Capture the cell that displays the provided text and extract its [X, Y] central coordinate. 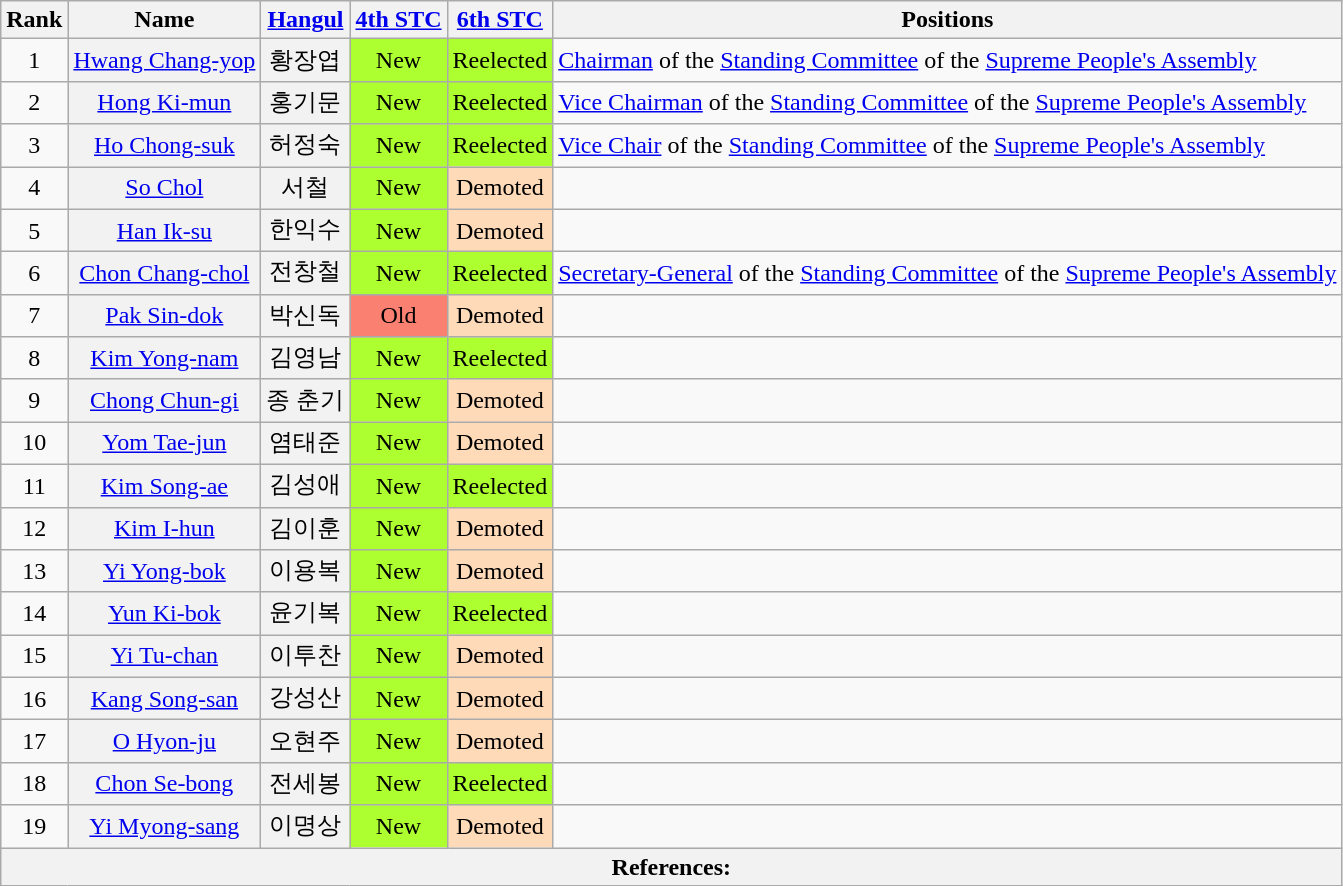
References: [672, 867]
염태준 [306, 444]
So Chol [164, 188]
19 [34, 826]
2 [34, 102]
Yun Ki-bok [164, 614]
Hong Ki-mun [164, 102]
9 [34, 400]
Ho Chong-suk [164, 146]
11 [34, 486]
황장엽 [306, 60]
Chon Chang-chol [164, 274]
Secretary-General of the Standing Committee of the Supreme People's Assembly [948, 274]
Kim Yong-nam [164, 358]
3 [34, 146]
12 [34, 528]
Chong Chun-gi [164, 400]
14 [34, 614]
전창철 [306, 274]
이용복 [306, 572]
Name [164, 20]
Han Ik-su [164, 230]
이투찬 [306, 656]
13 [34, 572]
Yi Myong-sang [164, 826]
6th STC [500, 20]
김영남 [306, 358]
Yi Tu-chan [164, 656]
한익수 [306, 230]
Chairman of the Standing Committee of the Supreme People's Assembly [948, 60]
Kim I-hun [164, 528]
15 [34, 656]
Vice Chair of the Standing Committee of the Supreme People's Assembly [948, 146]
Rank [34, 20]
이명상 [306, 826]
Yi Yong-bok [164, 572]
Yom Tae-jun [164, 444]
18 [34, 784]
4th STC [398, 20]
O Hyon-ju [164, 742]
박신독 [306, 316]
16 [34, 698]
8 [34, 358]
Kim Song-ae [164, 486]
10 [34, 444]
4 [34, 188]
5 [34, 230]
1 [34, 60]
Hangul [306, 20]
서철 [306, 188]
홍기문 [306, 102]
Pak Sin-dok [164, 316]
강성산 [306, 698]
17 [34, 742]
전세봉 [306, 784]
오현주 [306, 742]
Vice Chairman of the Standing Committee of the Supreme People's Assembly [948, 102]
Kang Song-san [164, 698]
김성애 [306, 486]
김이훈 [306, 528]
6 [34, 274]
종 춘기 [306, 400]
윤기복 [306, 614]
허정숙 [306, 146]
Chon Se-bong [164, 784]
7 [34, 316]
Positions [948, 20]
Old [398, 316]
Hwang Chang-yop [164, 60]
